For the text-containing cell, return its midpoint in (X, Y) coordinate format. 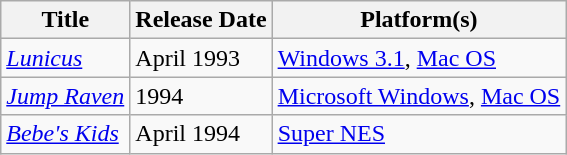
1994 (201, 96)
Lunicus (66, 58)
April 1994 (201, 134)
Jump Raven (66, 96)
Release Date (201, 20)
April 1993 (201, 58)
Title (66, 20)
Microsoft Windows, Mac OS (419, 96)
Windows 3.1, Mac OS (419, 58)
Bebe's Kids (66, 134)
Super NES (419, 134)
Platform(s) (419, 20)
